Extract the [X, Y] coordinate from the center of the cell holding the provided text.  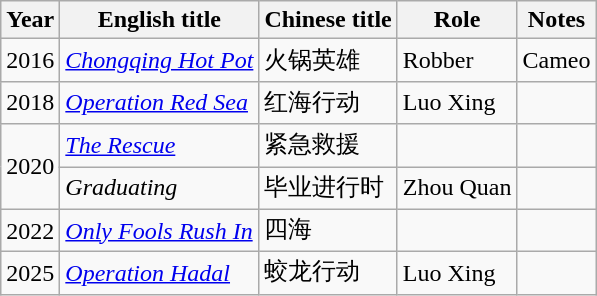
2016 [30, 60]
蛟龙行动 [328, 274]
Chinese title [328, 20]
Only Fools Rush In [160, 230]
火锅英雄 [328, 60]
Year [30, 20]
Notes [556, 20]
2018 [30, 102]
Zhou Quan [457, 188]
Chongqing Hot Pot [160, 60]
紧急救援 [328, 146]
Operation Red Sea [160, 102]
Robber [457, 60]
Role [457, 20]
English title [160, 20]
四海 [328, 230]
Operation Hadal [160, 274]
红海行动 [328, 102]
2022 [30, 230]
2020 [30, 166]
The Rescue [160, 146]
2025 [30, 274]
Cameo [556, 60]
毕业进行时 [328, 188]
Graduating [160, 188]
